From the cell containing the given text, extract its center point as (x, y) coordinate. 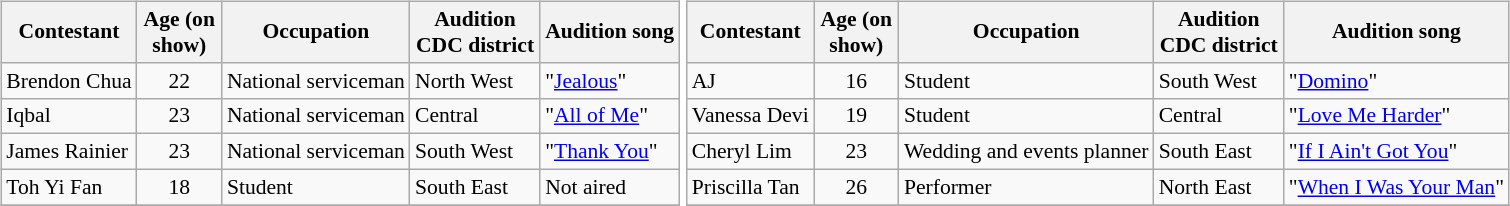
"All of Me" (610, 116)
James Rainier (68, 152)
Performer (1026, 187)
Cheryl Lim (750, 152)
Iqbal (68, 116)
"If I Ain't Got You" (1396, 152)
26 (856, 187)
AJ (750, 80)
"Love Me Harder" (1396, 116)
North West (475, 80)
"Domino" (1396, 80)
19 (856, 116)
Vanessa Devi (750, 116)
16 (856, 80)
"Jealous" (610, 80)
22 (180, 80)
Wedding and events planner (1026, 152)
North East (1219, 187)
Toh Yi Fan (68, 187)
Priscilla Tan (750, 187)
"Thank You" (610, 152)
Brendon Chua (68, 80)
Not aired (610, 187)
18 (180, 187)
"When I Was Your Man" (1396, 187)
